Detect which cell encompasses the target text, then output its (x, y) center coordinate. 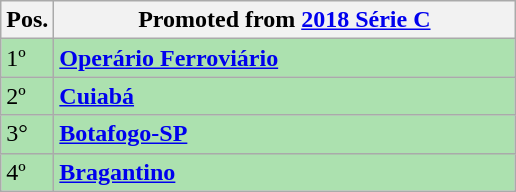
Promoted from 2018 Série C (284, 20)
4º (28, 172)
3° (28, 134)
Pos. (28, 20)
2º (28, 96)
Bragantino (284, 172)
Cuiabá (284, 96)
1º (28, 58)
Operário Ferroviário (284, 58)
Botafogo-SP (284, 134)
